Provide the [x, y] coordinate of the cell's center where the given text is located.  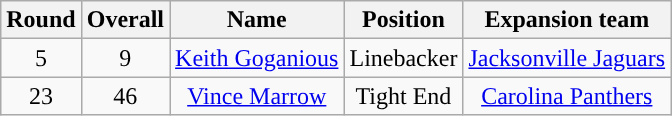
Overall [125, 20]
Name [257, 20]
Tight End [404, 96]
Round [41, 20]
Jacksonville Jaguars [567, 58]
Vince Marrow [257, 96]
Linebacker [404, 58]
23 [41, 96]
9 [125, 58]
Carolina Panthers [567, 96]
Keith Goganious [257, 58]
5 [41, 58]
Position [404, 20]
46 [125, 96]
Expansion team [567, 20]
